Capture the cell that displays the provided text and extract its [x, y] central coordinate. 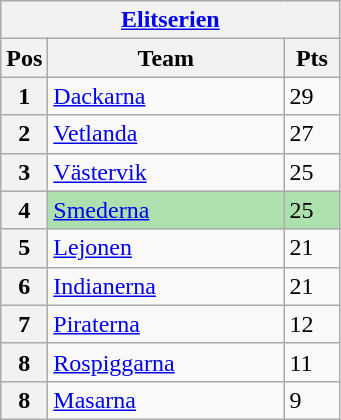
1 [24, 96]
7 [24, 324]
4 [24, 210]
Rospiggarna [166, 362]
Indianerna [166, 286]
12 [312, 324]
11 [312, 362]
Pts [312, 58]
Masarna [166, 400]
27 [312, 134]
3 [24, 172]
Vetlanda [166, 134]
Lejonen [166, 248]
29 [312, 96]
9 [312, 400]
Team [166, 58]
Piraterna [166, 324]
Dackarna [166, 96]
Pos [24, 58]
Elitserien [170, 20]
Västervik [166, 172]
6 [24, 286]
2 [24, 134]
5 [24, 248]
Smederna [166, 210]
